Find where the given text appears and provide that cell's center as [X, Y] coordinate. 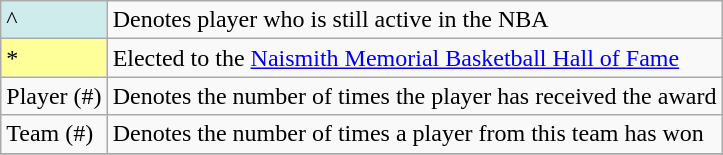
Elected to the Naismith Memorial Basketball Hall of Fame [414, 58]
Player (#) [54, 96]
^ [54, 20]
Denotes the number of times the player has received the award [414, 96]
* [54, 58]
Denotes player who is still active in the NBA [414, 20]
Denotes the number of times a player from this team has won [414, 134]
Team (#) [54, 134]
